Identify which cell holds the provided text, then report its (x, y) central coordinate. 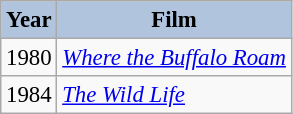
Film (174, 20)
Where the Buffalo Roam (174, 58)
Year (29, 20)
1984 (29, 95)
The Wild Life (174, 95)
1980 (29, 58)
